For the text-containing cell, return its midpoint in [x, y] coordinate format. 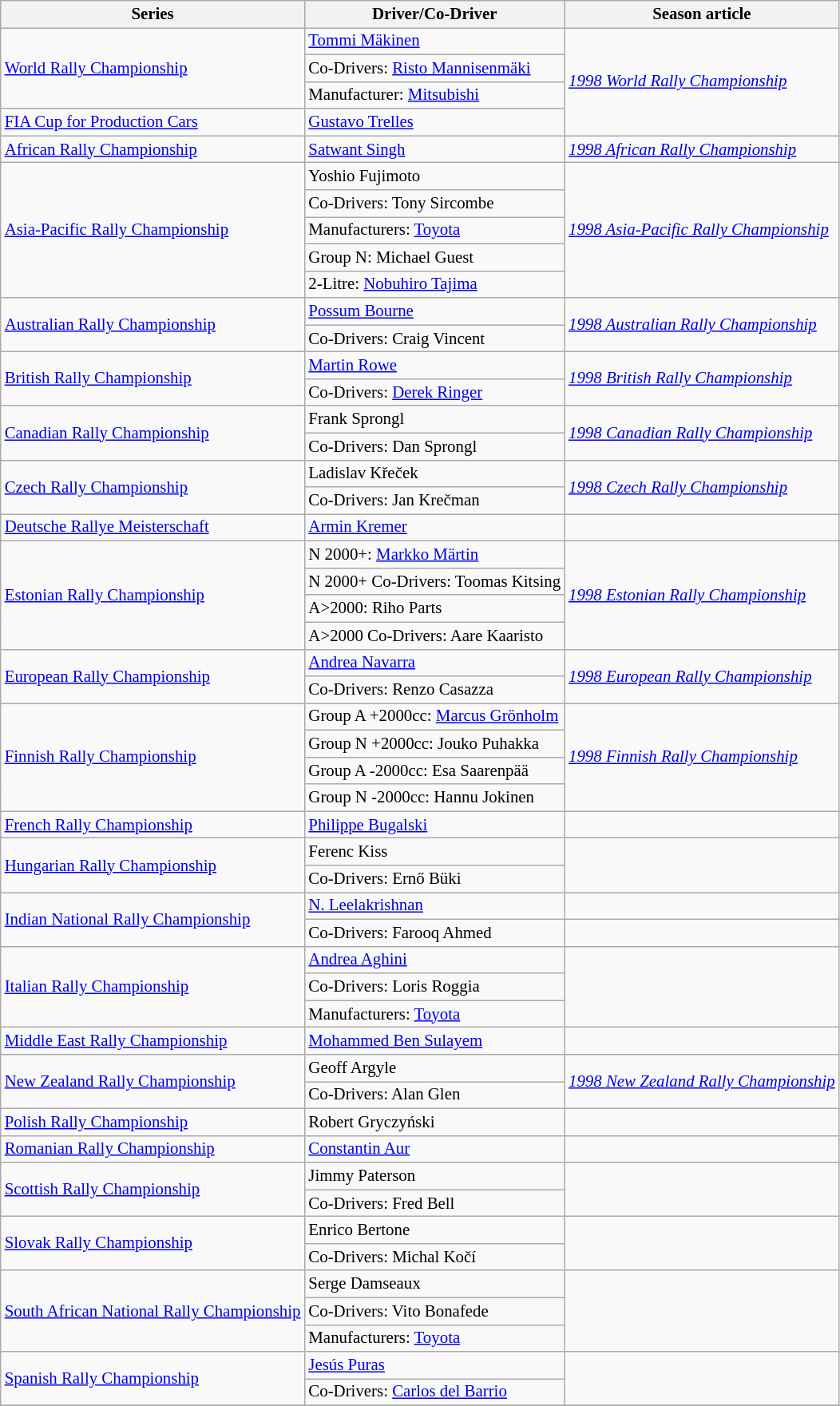
Andrea Aghini [434, 960]
Martin Rowe [434, 366]
Italian Rally Championship [153, 987]
Tommi Mäkinen [434, 41]
Co-Drivers: Loris Roggia [434, 987]
Geoff Argyle [434, 1068]
Deutsche Rallye Meisterschaft [153, 528]
1998 Australian Rally Championship [702, 325]
Group N +2000cc: Jouko Puhakka [434, 743]
Co-Drivers: Dan Sprongl [434, 446]
European Rally Championship [153, 676]
French Rally Championship [153, 825]
Hungarian Rally Championship [153, 865]
1998 World Rally Championship [702, 81]
Ferenc Kiss [434, 852]
Frank Sprongl [434, 419]
Indian National Rally Championship [153, 920]
Slovak Rally Championship [153, 1244]
South African National Rally Championship [153, 1311]
Serge Damseaux [434, 1284]
Constantin Aur [434, 1149]
Series [153, 14]
Co-Drivers: Fred Bell [434, 1203]
Andrea Navarra [434, 663]
Philippe Bugalski [434, 825]
1998 European Rally Championship [702, 676]
Yoshio Fujimoto [434, 176]
Driver/Co-Driver [434, 14]
Group N -2000cc: Hannu Jokinen [434, 798]
British Rally Championship [153, 379]
1998 New Zealand Rally Championship [702, 1082]
2-Litre: Nobuhiro Tajima [434, 284]
1998 Czech Rally Championship [702, 487]
Co-Drivers: Alan Glen [434, 1095]
1998 British Rally Championship [702, 379]
Australian Rally Championship [153, 325]
Co-Drivers: Tony Sircombe [434, 204]
Satwant Singh [434, 149]
Jesús Puras [434, 1365]
Robert Gryczyński [434, 1122]
1998 Asia-Pacific Rally Championship [702, 230]
A>2000: Riho Parts [434, 608]
Group N: Michael Guest [434, 257]
Spanish Rally Championship [153, 1379]
Mohammed Ben Sulayem [434, 1041]
Ladislav Křeček [434, 473]
FIA Cup for Production Cars [153, 122]
Middle East Rally Championship [153, 1041]
Co-Drivers: Jan Krečman [434, 501]
A>2000 Co-Drivers: Aare Kaaristo [434, 636]
1998 Finnish Rally Championship [702, 757]
Gustavo Trelles [434, 122]
Czech Rally Championship [153, 487]
Finnish Rally Championship [153, 757]
Asia-Pacific Rally Championship [153, 230]
Jimmy Paterson [434, 1176]
African Rally Championship [153, 149]
Manufacturer: Mitsubishi [434, 95]
Co-Drivers: Farooq Ahmed [434, 933]
Scottish Rally Championship [153, 1190]
N 2000+: Markko Märtin [434, 555]
N 2000+ Co-Drivers: Toomas Kitsing [434, 581]
N. Leelakrishnan [434, 906]
World Rally Championship [153, 68]
Co-Drivers: Carlos del Barrio [434, 1392]
1998 Canadian Rally Championship [702, 433]
Co-Drivers: Derek Ringer [434, 392]
Possum Bourne [434, 311]
Polish Rally Championship [153, 1122]
Romanian Rally Championship [153, 1149]
Co-Drivers: Risto Mannisenmäki [434, 68]
Group A +2000cc: Marcus Grönholm [434, 717]
Canadian Rally Championship [153, 433]
1998 Estonian Rally Championship [702, 596]
Co-Drivers: Renzo Casazza [434, 690]
Season article [702, 14]
Estonian Rally Championship [153, 596]
Group A -2000cc: Esa Saarenpää [434, 770]
Enrico Bertone [434, 1230]
Co-Drivers: Craig Vincent [434, 339]
Co-Drivers: Ernő Büki [434, 879]
Co-Drivers: Michal Kočí [434, 1257]
1998 African Rally Championship [702, 149]
Co-Drivers: Vito Bonafede [434, 1311]
Armin Kremer [434, 528]
New Zealand Rally Championship [153, 1082]
